From the cell containing the given text, extract its center point as (X, Y) coordinate. 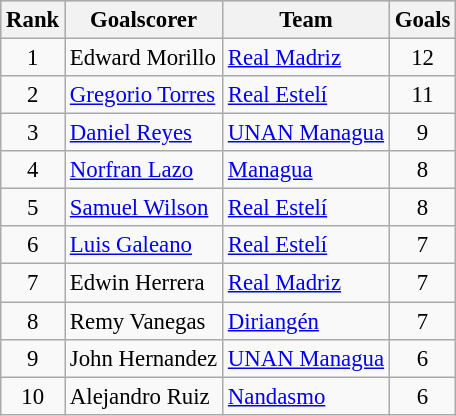
10 (33, 396)
Edward Morillo (144, 58)
11 (422, 95)
Edwin Herrera (144, 283)
Managua (306, 170)
Daniel Reyes (144, 133)
Samuel Wilson (144, 208)
Luis Galeano (144, 245)
12 (422, 58)
1 (33, 58)
Alejandro Ruiz (144, 396)
4 (33, 170)
Nandasmo (306, 396)
Gregorio Torres (144, 95)
2 (33, 95)
Remy Vanegas (144, 321)
Norfran Lazo (144, 170)
Team (306, 20)
Diriangén (306, 321)
3 (33, 133)
5 (33, 208)
Goals (422, 20)
John Hernandez (144, 358)
Goalscorer (144, 20)
Rank (33, 20)
